Output the (X, Y) coordinate of the center of the cell containing the given text.  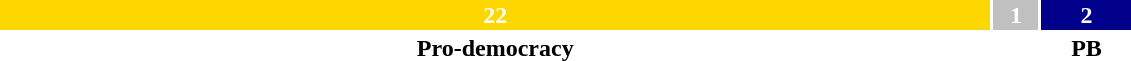
1 (1016, 15)
22 (496, 15)
